Identify which cell holds the provided text, then report its (X, Y) central coordinate. 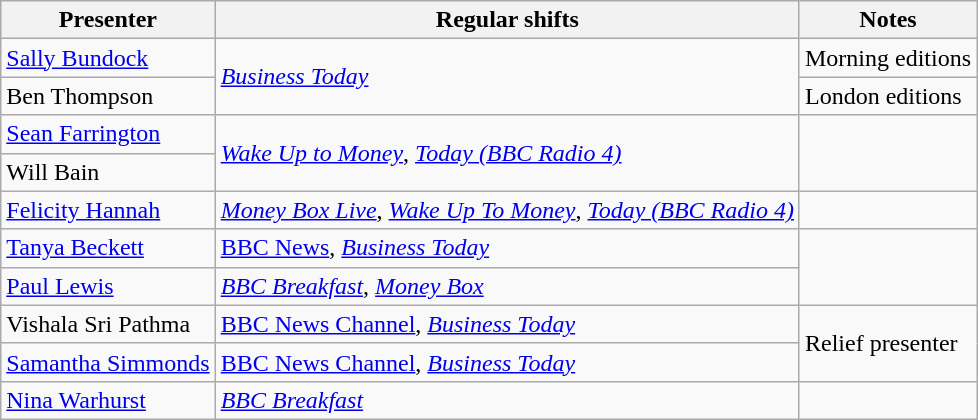
Paul Lewis (108, 286)
Relief presenter (888, 343)
Regular shifts (507, 20)
Nina Warhurst (108, 400)
Samantha Simmonds (108, 362)
Morning editions (888, 58)
London editions (888, 96)
Sean Farrington (108, 134)
BBC Breakfast, Money Box (507, 286)
Presenter (108, 20)
Business Today (507, 77)
Wake Up to Money, Today (BBC Radio 4) (507, 153)
Tanya Beckett (108, 248)
Notes (888, 20)
Money Box Live, Wake Up To Money, Today (BBC Radio 4) (507, 210)
Will Bain (108, 172)
BBC Breakfast (507, 400)
BBC News, Business Today (507, 248)
Felicity Hannah (108, 210)
Sally Bundock (108, 58)
Vishala Sri Pathma (108, 324)
Ben Thompson (108, 96)
